Identify which cell holds the provided text, then report its [X, Y] central coordinate. 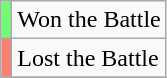
Won the Battle [89, 20]
Lost the Battle [89, 58]
